Output the [x, y] coordinate of the center of the cell containing the given text.  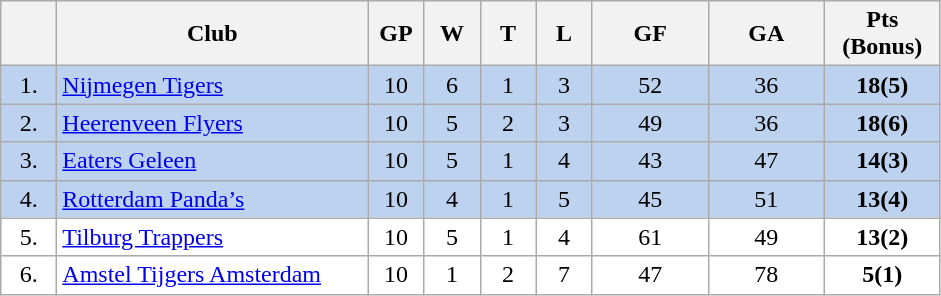
43 [650, 161]
Heerenveen Flyers [212, 123]
6. [29, 275]
13(4) [882, 199]
14(3) [882, 161]
51 [766, 199]
Tilburg Trappers [212, 237]
Club [212, 34]
Amstel Tijgers Amsterdam [212, 275]
GF [650, 34]
5. [29, 237]
GP [396, 34]
5(1) [882, 275]
T [508, 34]
18(5) [882, 85]
45 [650, 199]
18(6) [882, 123]
L [564, 34]
13(2) [882, 237]
7 [564, 275]
4. [29, 199]
Nijmegen Tigers [212, 85]
78 [766, 275]
2. [29, 123]
3. [29, 161]
52 [650, 85]
GA [766, 34]
W [452, 34]
Rotterdam Panda’s [212, 199]
1. [29, 85]
61 [650, 237]
Pts (Bonus) [882, 34]
Eaters Geleen [212, 161]
6 [452, 85]
